Pinpoint the cell where the given text exists, returning its [x, y] midpoint coordinate. 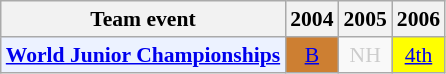
2005 [366, 19]
4th [418, 55]
NH [366, 55]
World Junior Championships [143, 55]
B [312, 55]
2004 [312, 19]
2006 [418, 19]
Team event [143, 19]
